Scan for the cell matching the given text and deliver its (X, Y) coordinate at center. 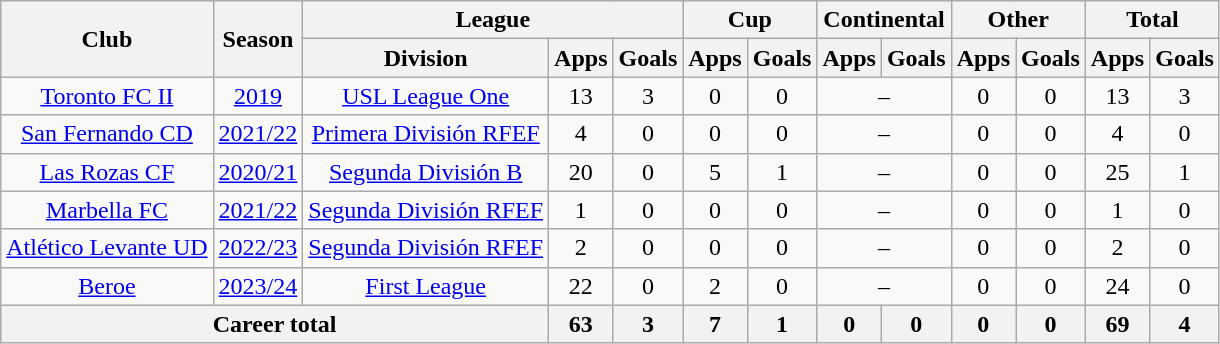
Marbella FC (107, 210)
2019 (258, 96)
Las Rozas CF (107, 172)
League (493, 20)
Toronto FC II (107, 96)
Season (258, 39)
Other (1018, 20)
Primera División RFEF (426, 134)
Cup (750, 20)
Career total (275, 324)
Total (1152, 20)
Segunda División B (426, 172)
22 (581, 286)
2020/21 (258, 172)
Beroe (107, 286)
San Fernando CD (107, 134)
2023/24 (258, 286)
Division (426, 58)
Continental (884, 20)
5 (715, 172)
First League (426, 286)
25 (1117, 172)
7 (715, 324)
Atlético Levante UD (107, 248)
USL League One (426, 96)
Club (107, 39)
20 (581, 172)
2022/23 (258, 248)
63 (581, 324)
24 (1117, 286)
69 (1117, 324)
